Return (x, y) of the center of cell containing provided text 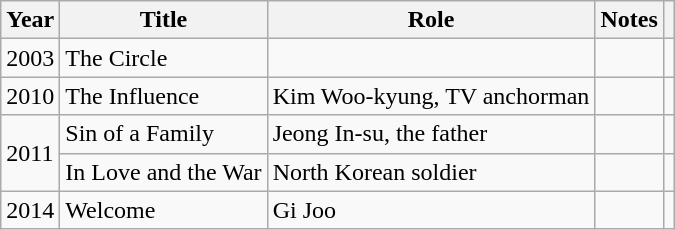
The Influence (164, 96)
Role (431, 20)
2011 (30, 153)
Year (30, 20)
Gi Joo (431, 210)
Notes (629, 20)
Sin of a Family (164, 134)
2014 (30, 210)
Title (164, 20)
The Circle (164, 58)
Welcome (164, 210)
2010 (30, 96)
Kim Woo-kyung, TV anchorman (431, 96)
2003 (30, 58)
In Love and the War (164, 172)
North Korean soldier (431, 172)
Jeong In-su, the father (431, 134)
